Return [x, y] of the center of cell containing provided text 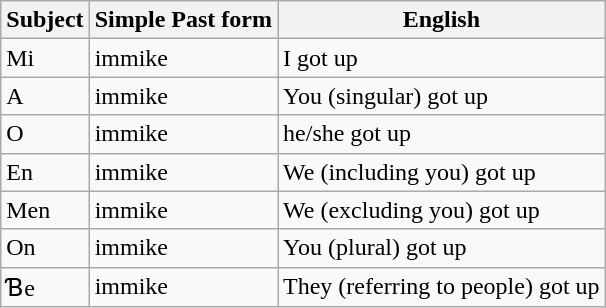
Men [45, 210]
You (singular) got up [442, 96]
You (plural) got up [442, 248]
En [45, 172]
he/she got up [442, 134]
Simple Past form [183, 20]
I got up [442, 58]
A [45, 96]
Subject [45, 20]
They (referring to people) got up [442, 287]
Ɓe [45, 287]
English [442, 20]
Mi [45, 58]
O [45, 134]
On [45, 248]
We (excluding you) got up [442, 210]
We (including you) got up [442, 172]
